Scan for the cell matching the given text and deliver its [X, Y] coordinate at center. 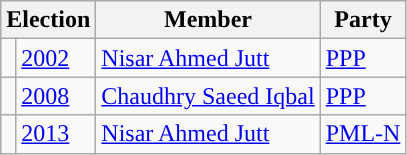
Member [208, 20]
2008 [56, 96]
Election [48, 20]
Party [363, 20]
2013 [56, 134]
PML-N [363, 134]
Chaudhry Saeed Iqbal [208, 96]
2002 [56, 58]
